For the text-containing cell, return its midpoint in [X, Y] coordinate format. 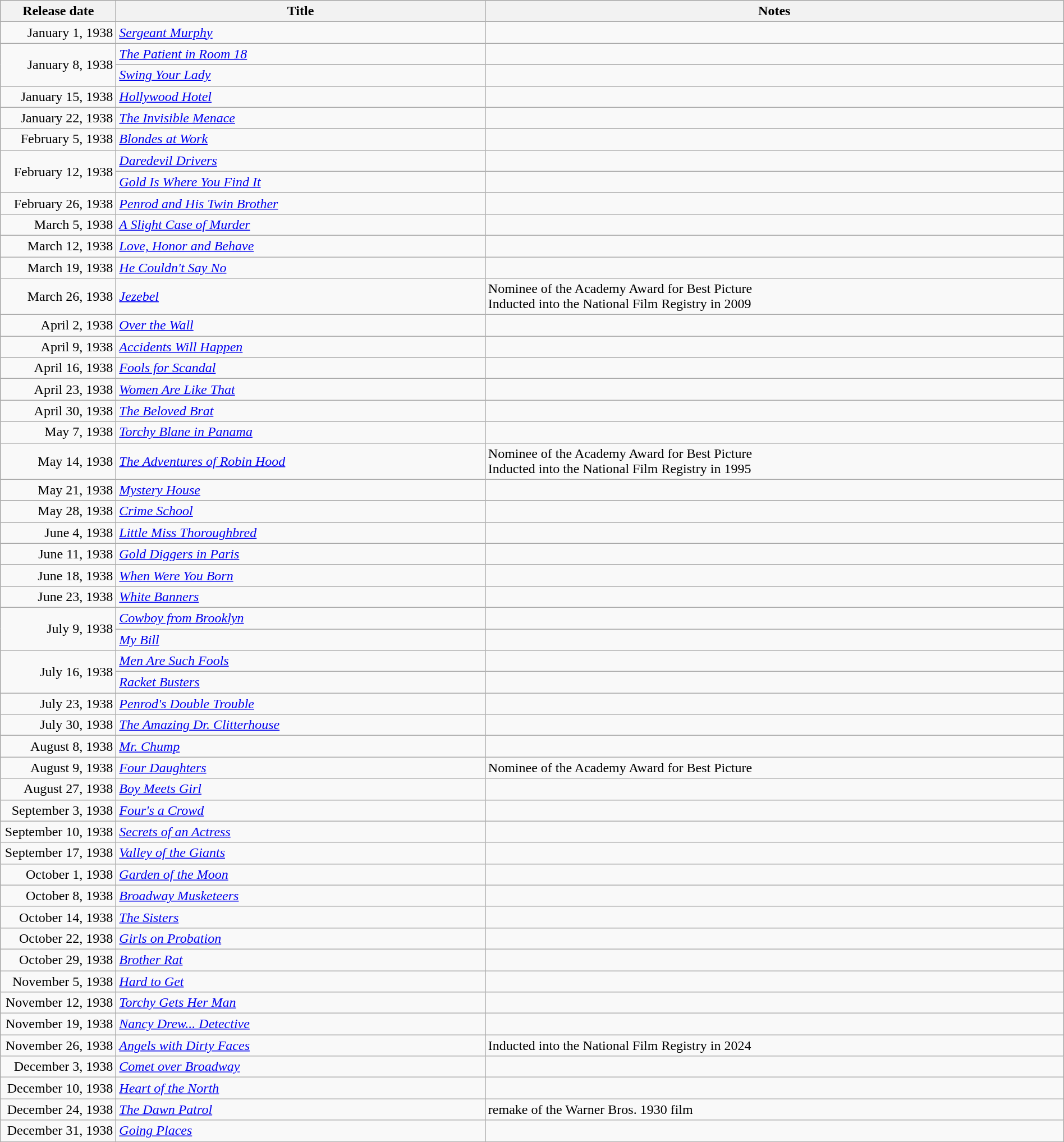
Penrod's Double Trouble [301, 704]
Mr. Chump [301, 746]
Broadway Musketeers [301, 896]
July 23, 1938 [58, 704]
My Bill [301, 639]
September 17, 1938 [58, 853]
January 15, 1938 [58, 97]
Swing Your Lady [301, 75]
Nancy Drew... Detective [301, 1024]
October 29, 1938 [58, 960]
Over the Wall [301, 325]
November 5, 1938 [58, 982]
Cowboy from Brooklyn [301, 618]
The Sisters [301, 917]
Notes [774, 11]
Daredevil Drivers [301, 160]
July 9, 1938 [58, 629]
March 5, 1938 [58, 224]
He Couldn't Say No [301, 268]
May 7, 1938 [58, 432]
June 18, 1938 [58, 575]
May 28, 1938 [58, 511]
January 22, 1938 [58, 118]
Nominee of the Academy Award for Best PictureInducted into the National Film Registry in 2009 [774, 296]
Garden of the Moon [301, 874]
Release date [58, 11]
Sergeant Murphy [301, 33]
Little Miss Thoroughbred [301, 533]
August 9, 1938 [58, 768]
June 23, 1938 [58, 597]
February 5, 1938 [58, 139]
Accidents Will Happen [301, 347]
August 8, 1938 [58, 746]
December 31, 1938 [58, 1131]
Inducted into the National Film Registry in 2024 [774, 1045]
Title [301, 11]
Four's a Crowd [301, 810]
The Dawn Patrol [301, 1109]
The Amazing Dr. Clitterhouse [301, 725]
The Patient in Room 18 [301, 54]
Heart of the North [301, 1088]
September 3, 1938 [58, 810]
June 11, 1938 [58, 554]
Comet over Broadway [301, 1067]
Brother Rat [301, 960]
October 1, 1938 [58, 874]
November 26, 1938 [58, 1045]
August 27, 1938 [58, 789]
July 30, 1938 [58, 725]
April 9, 1938 [58, 347]
The Invisible Menace [301, 118]
Girls on Probation [301, 938]
Nominee of the Academy Award for Best Picture [774, 768]
Gold Is Where You Find It [301, 182]
When Were You Born [301, 575]
Penrod and His Twin Brother [301, 203]
The Beloved Brat [301, 411]
January 8, 1938 [58, 65]
Crime School [301, 511]
February 12, 1938 [58, 171]
remake of the Warner Bros. 1930 film [774, 1109]
Love, Honor and Behave [301, 246]
March 12, 1938 [58, 246]
March 19, 1938 [58, 268]
Secrets of an Actress [301, 832]
May 21, 1938 [58, 490]
October 14, 1938 [58, 917]
April 16, 1938 [58, 368]
November 19, 1938 [58, 1024]
June 4, 1938 [58, 533]
October 8, 1938 [58, 896]
A Slight Case of Murder [301, 224]
March 26, 1938 [58, 296]
December 24, 1938 [58, 1109]
April 30, 1938 [58, 411]
January 1, 1938 [58, 33]
Jezebel [301, 296]
Men Are Such Fools [301, 661]
February 26, 1938 [58, 203]
Torchy Gets Her Man [301, 1003]
October 22, 1938 [58, 938]
September 10, 1938 [58, 832]
Angels with Dirty Faces [301, 1045]
May 14, 1938 [58, 461]
Valley of the Giants [301, 853]
Blondes at Work [301, 139]
Hard to Get [301, 982]
Racket Busters [301, 682]
Fools for Scandal [301, 368]
July 16, 1938 [58, 672]
April 2, 1938 [58, 325]
December 3, 1938 [58, 1067]
November 12, 1938 [58, 1003]
Four Daughters [301, 768]
Gold Diggers in Paris [301, 554]
April 23, 1938 [58, 389]
White Banners [301, 597]
The Adventures of Robin Hood [301, 461]
Going Places [301, 1131]
December 10, 1938 [58, 1088]
Hollywood Hotel [301, 97]
Torchy Blane in Panama [301, 432]
Boy Meets Girl [301, 789]
Mystery House [301, 490]
Women Are Like That [301, 389]
Nominee of the Academy Award for Best PictureInducted into the National Film Registry in 1995 [774, 461]
